Extract the (X, Y) coordinate from the center of the cell holding the provided text.  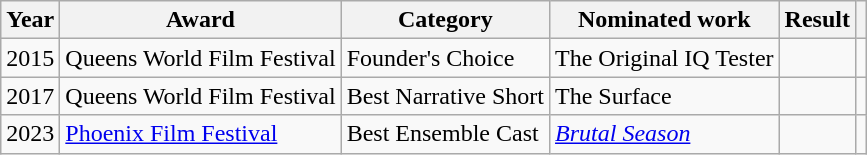
Brutal Season (665, 134)
Award (200, 20)
The Surface (665, 96)
2023 (30, 134)
Result (817, 20)
Phoenix Film Festival (200, 134)
Category (445, 20)
2017 (30, 96)
Founder's Choice (445, 58)
Best Ensemble Cast (445, 134)
The Original IQ Tester (665, 58)
2015 (30, 58)
Best Narrative Short (445, 96)
Year (30, 20)
Nominated work (665, 20)
